Locate the cell with the specified text and output its (x, y) center coordinate. 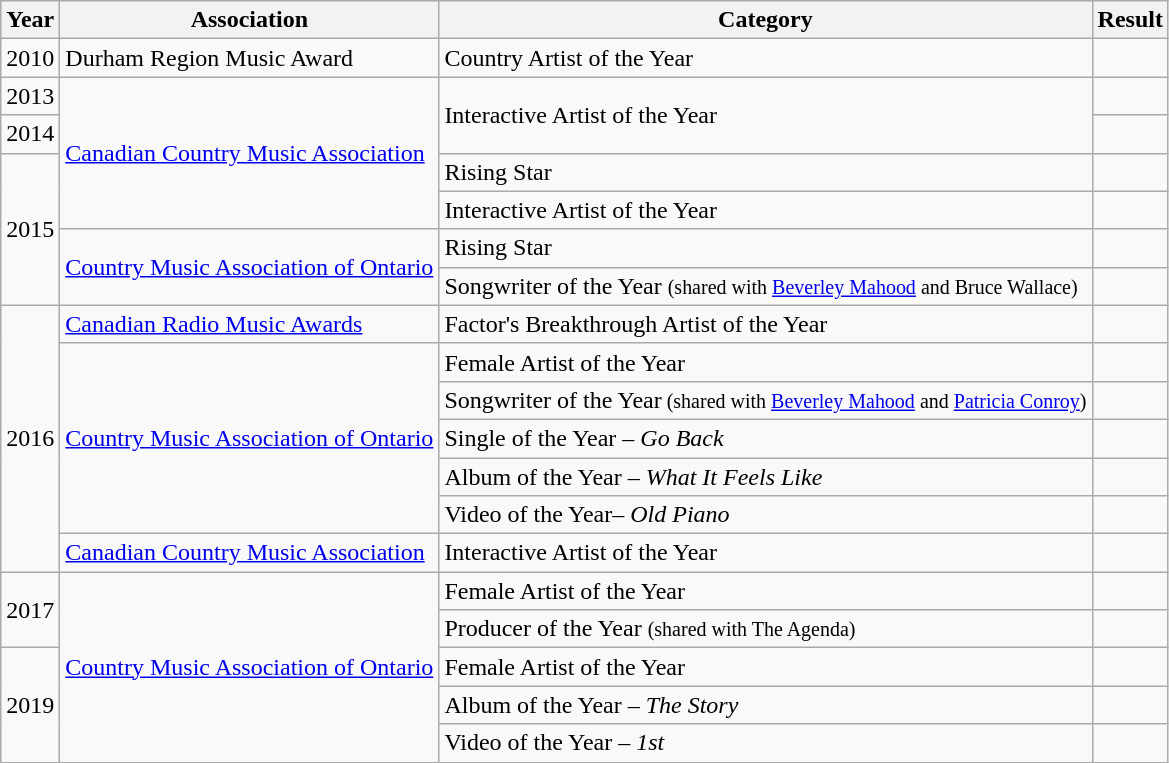
2019 (30, 705)
Songwriter of the Year (shared with Beverley Mahood and Patricia Conroy) (766, 400)
Album of the Year – What It Feels Like (766, 477)
Album of the Year – The Story (766, 705)
Producer of the Year (shared with The Agenda) (766, 629)
Songwriter of the Year (shared with Beverley Mahood and Bruce Wallace) (766, 286)
Canadian Radio Music Awards (250, 324)
Association (250, 20)
Durham Region Music Award (250, 58)
Category (766, 20)
2017 (30, 610)
Country Artist of the Year (766, 58)
Video of the Year– Old Piano (766, 515)
Year (30, 20)
Video of the Year – 1st (766, 743)
2016 (30, 438)
2015 (30, 229)
Factor's Breakthrough Artist of the Year (766, 324)
2010 (30, 58)
Single of the Year – Go Back (766, 438)
2013 (30, 96)
2014 (30, 134)
Result (1130, 20)
